Detect which cell encompasses the target text, then output its [X, Y] center coordinate. 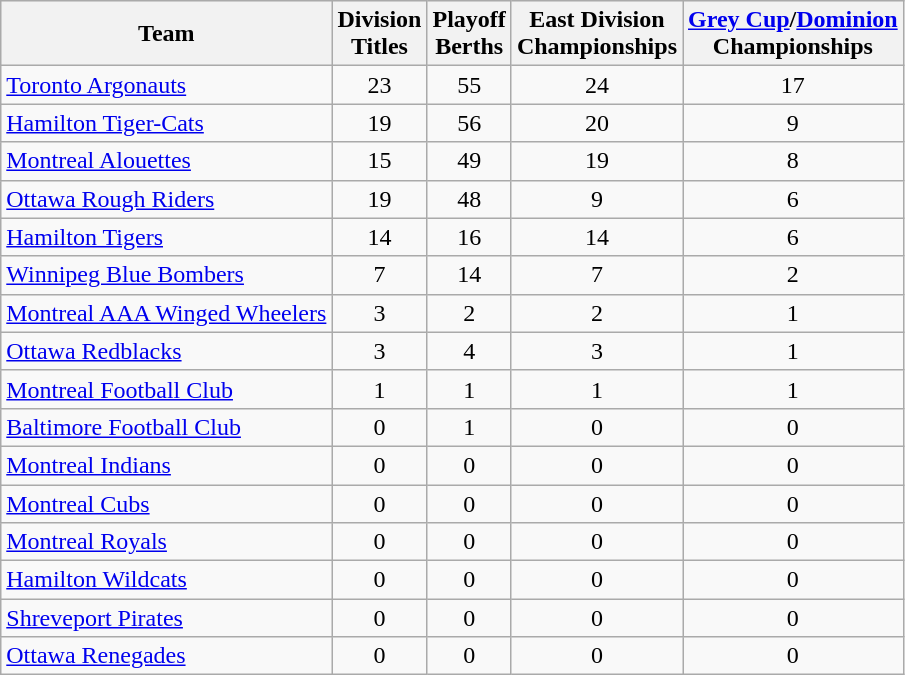
Montreal Indians [166, 465]
Ottawa Renegades [166, 656]
56 [469, 123]
Team [166, 34]
Montreal Alouettes [166, 161]
49 [469, 161]
Ottawa Rough Riders [166, 199]
Hamilton Wildcats [166, 580]
Baltimore Football Club [166, 427]
55 [469, 85]
Toronto Argonauts [166, 85]
East DivisionChampionships [596, 34]
15 [380, 161]
24 [596, 85]
Winnipeg Blue Bombers [166, 275]
8 [792, 161]
16 [469, 237]
Ottawa Redblacks [166, 351]
48 [469, 199]
20 [596, 123]
Montreal Football Club [166, 389]
Montreal AAA Winged Wheelers [166, 313]
Division Titles [380, 34]
Hamilton Tiger-Cats [166, 123]
Shreveport Pirates [166, 618]
Hamilton Tigers [166, 237]
17 [792, 85]
Montreal Cubs [166, 503]
Playoff Berths [469, 34]
23 [380, 85]
Montreal Royals [166, 542]
4 [469, 351]
Grey Cup/DominionChampionships [792, 34]
